Output the (x, y) coordinate of the center of the cell containing the given text.  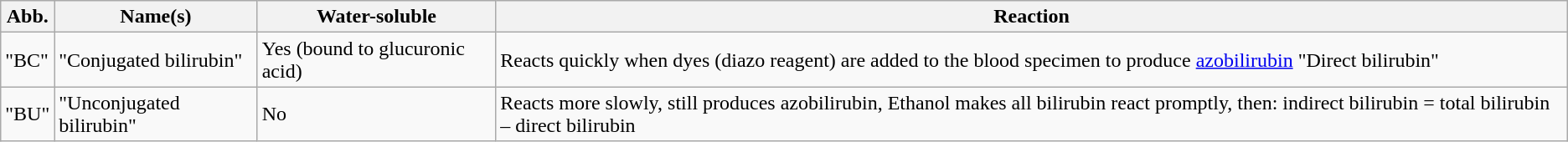
"BC" (28, 60)
"BU" (28, 114)
"Unconjugated bilirubin" (156, 114)
Water-soluble (377, 17)
Abb. (28, 17)
"Conjugated bilirubin" (156, 60)
No (377, 114)
Reacts quickly when dyes (diazo reagent) are added to the blood specimen to produce azobilirubin "Direct bilirubin" (1032, 60)
Yes (bound to glucuronic acid) (377, 60)
Reaction (1032, 17)
Name(s) (156, 17)
